Search for the cell housing the specified text and yield its [X, Y] center coordinate. 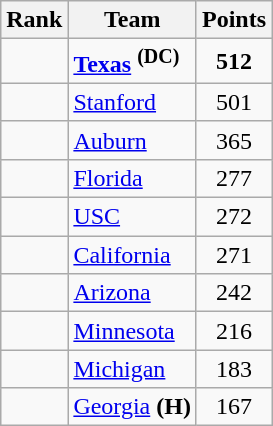
Michigan [132, 369]
277 [234, 178]
Stanford [132, 102]
Florida [132, 178]
512 [234, 62]
Georgia (H) [132, 407]
501 [234, 102]
167 [234, 407]
Points [234, 20]
365 [234, 140]
242 [234, 293]
183 [234, 369]
California [132, 255]
216 [234, 331]
Team [132, 20]
Rank [34, 20]
USC [132, 217]
Arizona [132, 293]
272 [234, 217]
271 [234, 255]
Auburn [132, 140]
Minnesota [132, 331]
Texas (DC) [132, 62]
